Provide the (x, y) coordinate of the cell's center where the given text is located.  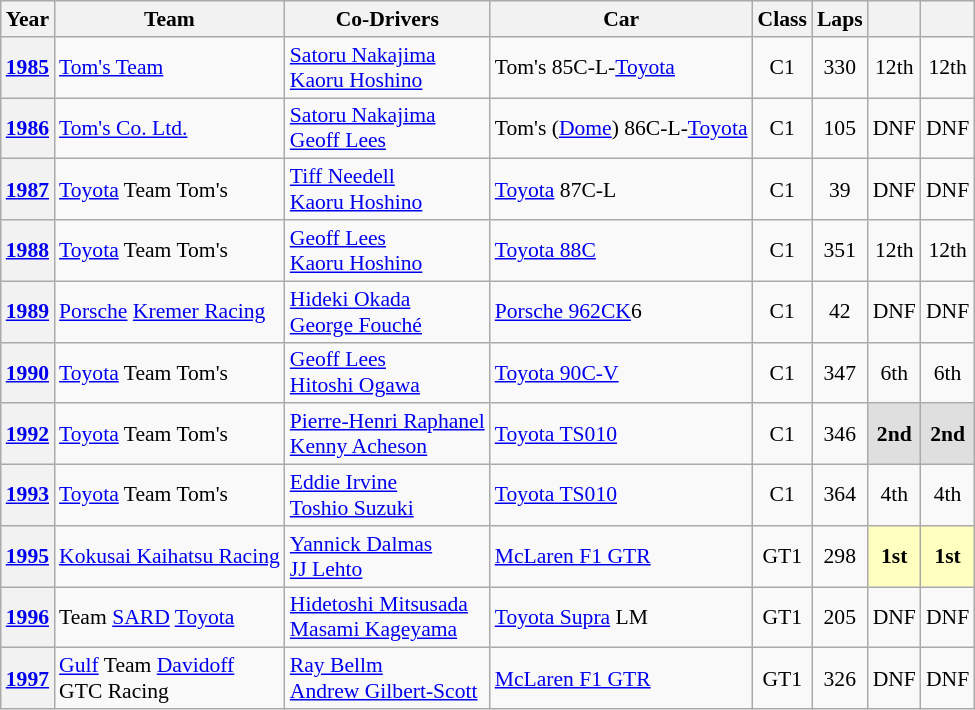
Satoru Nakajima Kaoru Hoshino (388, 68)
1990 (28, 372)
Tom's Team (170, 68)
Tom's 85C-L-Toyota (622, 68)
1997 (28, 678)
Ray Bellm Andrew Gilbert-Scott (388, 678)
1993 (28, 496)
326 (840, 678)
1996 (28, 618)
Toyota 87C-L (622, 190)
Gulf Team Davidoff GTC Racing (170, 678)
39 (840, 190)
1986 (28, 128)
Toyota Supra LM (622, 618)
1992 (28, 434)
Hidetoshi Mitsusada Masami Kageyama (388, 618)
330 (840, 68)
Team SARD Toyota (170, 618)
1989 (28, 312)
1988 (28, 250)
205 (840, 618)
Pierre-Henri Raphanel Kenny Acheson (388, 434)
Tiff Needell Kaoru Hoshino (388, 190)
Toyota 88C (622, 250)
Kokusai Kaihatsu Racing (170, 556)
Team (170, 19)
Tom's Co. Ltd. (170, 128)
Yannick Dalmas JJ Lehto (388, 556)
Tom's (Dome) 86C-L-Toyota (622, 128)
351 (840, 250)
Eddie Irvine Toshio Suzuki (388, 496)
Year (28, 19)
42 (840, 312)
347 (840, 372)
346 (840, 434)
Co-Drivers (388, 19)
Porsche Kremer Racing (170, 312)
1995 (28, 556)
1985 (28, 68)
Hideki Okada George Fouché (388, 312)
Geoff Lees Kaoru Hoshino (388, 250)
Satoru Nakajima Geoff Lees (388, 128)
Toyota 90C-V (622, 372)
Laps (840, 19)
364 (840, 496)
105 (840, 128)
Class (782, 19)
Geoff Lees Hitoshi Ogawa (388, 372)
Porsche 962CK6 (622, 312)
298 (840, 556)
Car (622, 19)
1987 (28, 190)
